Return [x, y] of the center of cell containing provided text 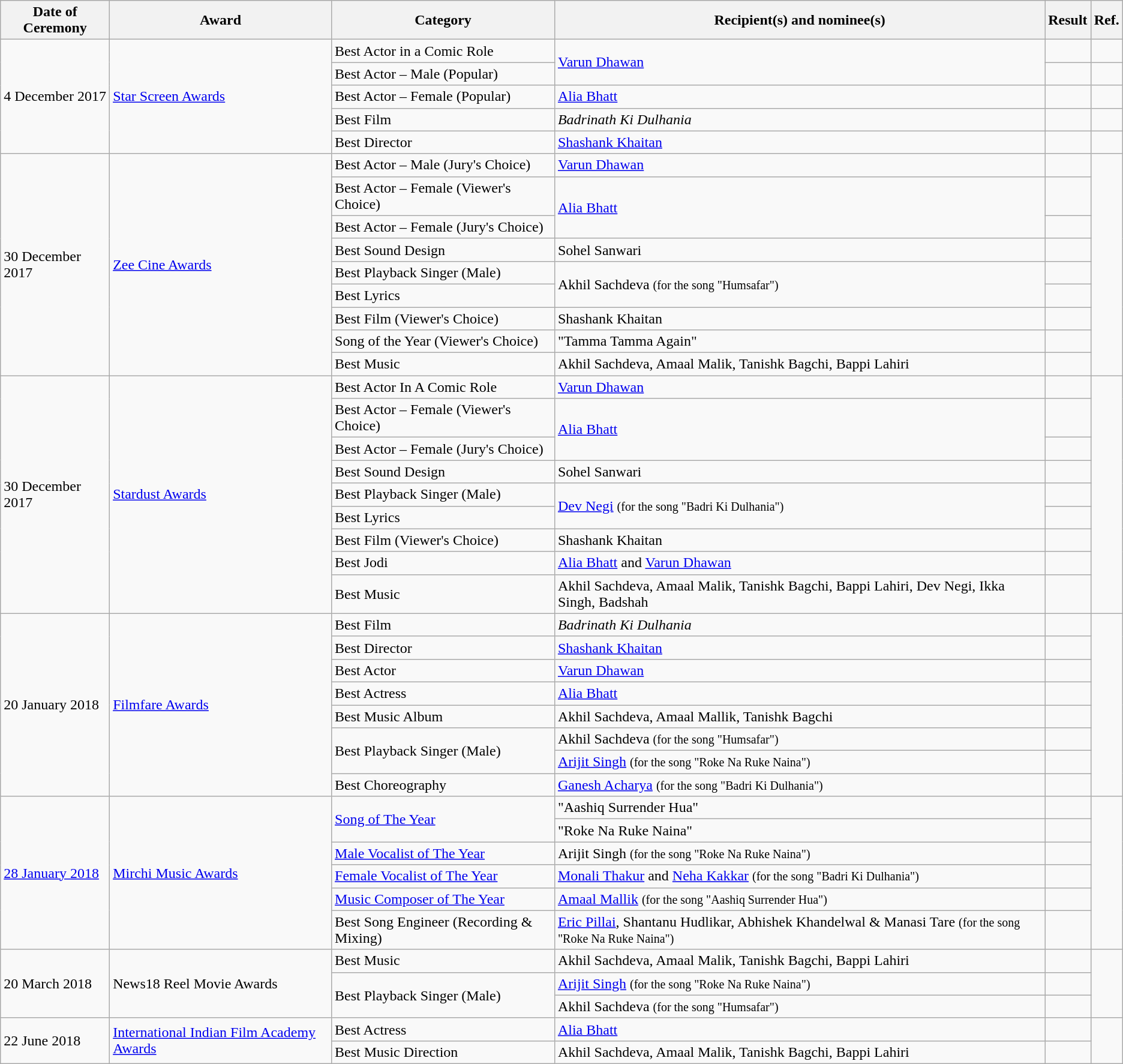
Best Music Direction [443, 1052]
Alia Bhatt and Varun Dhawan [799, 563]
Best Actor [443, 670]
Best Actor In A Comic Role [443, 387]
Akhil Sachdeva, Amaal Mallik, Tanishk Bagchi [799, 716]
20 March 2018 [55, 984]
Monali Thakur and Neha Kakkar (for the song "Badri Ki Dulhania") [799, 876]
News18 Reel Movie Awards [221, 984]
Dev Negi (for the song "Badri Ki Dulhania") [799, 506]
Male Vocalist of The Year [443, 853]
Best Song Engineer (Recording & Mixing) [443, 930]
Recipient(s) and nominee(s) [799, 20]
Amaal Mallik (for the song "Aashiq Surrender Hua") [799, 899]
"Roke Na Ruke Naina" [799, 831]
Stardust Awards [221, 494]
International Indian Film Academy Awards [221, 1041]
"Aashiq Surrender Hua" [799, 808]
28 January 2018 [55, 873]
Best Actor in a Comic Role [443, 51]
Music Composer of The Year [443, 899]
Best Actor – Female (Popular) [443, 97]
"Tamma Tamma Again" [799, 341]
Best Music Album [443, 716]
Akhil Sachdeva, Amaal Malik, Tanishk Bagchi, Bappi Lahiri, Dev Negi, Ikka Singh, Badshah [799, 594]
Ref. [1106, 20]
Best Jodi [443, 563]
20 January 2018 [55, 705]
Ganesh Acharya (for the song "Badri Ki Dulhania") [799, 785]
Eric Pillai, Shantanu Hudlikar, Abhishek Khandelwal & Manasi Tare (for the song "Roke Na Ruke Naina") [799, 930]
Mirchi Music Awards [221, 873]
Best Choreography [443, 785]
Song of The Year [443, 819]
Female Vocalist of The Year [443, 876]
Zee Cine Awards [221, 265]
4 December 2017 [55, 97]
Best Actor – Male (Jury's Choice) [443, 165]
Song of the Year (Viewer's Choice) [443, 341]
Result [1068, 20]
Best Actor – Male (Popular) [443, 74]
Star Screen Awards [221, 97]
Award [221, 20]
22 June 2018 [55, 1041]
Category [443, 20]
Date of Ceremony [55, 20]
Filmfare Awards [221, 705]
